For the text-containing cell, return its midpoint in (X, Y) coordinate format. 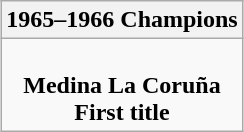
Medina La Coruña First title (122, 85)
1965–1966 Champions (122, 20)
